Detect which cell encompasses the target text, then output its [x, y] center coordinate. 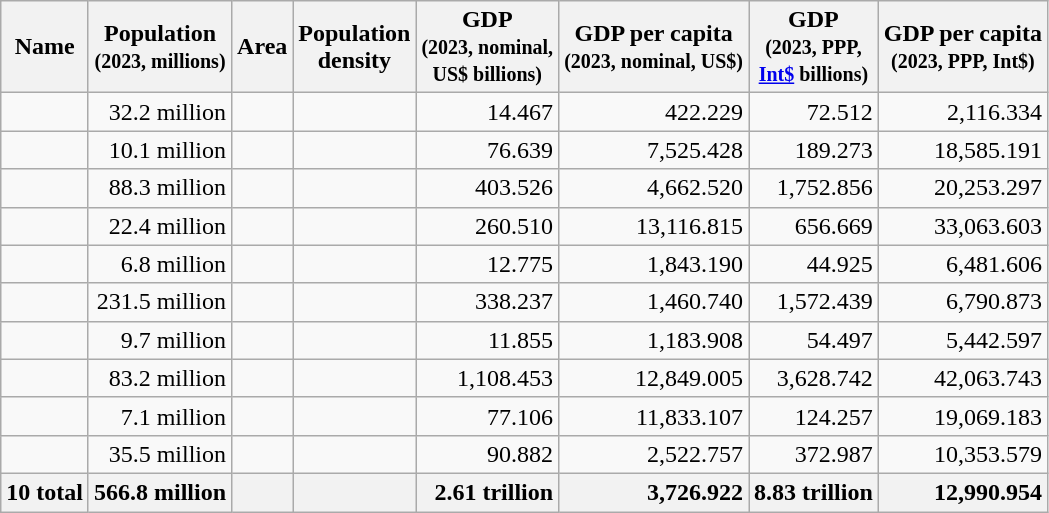
33,063.603 [962, 226]
77.106 [488, 416]
656.669 [814, 226]
Name [45, 47]
14.467 [488, 112]
7,525.428 [654, 150]
83.2 million [160, 378]
8.83 trillion [814, 492]
231.5 million [160, 302]
9.7 million [160, 340]
6,790.873 [962, 302]
11,833.107 [654, 416]
88.3 million [160, 188]
260.510 [488, 226]
90.882 [488, 454]
2,522.757 [654, 454]
1,752.856 [814, 188]
GDP(2023, nominal,US$ billions) [488, 47]
1,572.439 [814, 302]
4,662.520 [654, 188]
22.4 million [160, 226]
42,063.743 [962, 378]
6.8 million [160, 264]
5,442.597 [962, 340]
338.237 [488, 302]
3,726.922 [654, 492]
189.273 [814, 150]
1,108.453 [488, 378]
1,843.190 [654, 264]
3,628.742 [814, 378]
18,585.191 [962, 150]
19,069.183 [962, 416]
12,990.954 [962, 492]
7.1 million [160, 416]
10.1 million [160, 150]
20,253.297 [962, 188]
35.5 million [160, 454]
12.775 [488, 264]
10,353.579 [962, 454]
GDP per capita(2023, nominal, US$) [654, 47]
44.925 [814, 264]
Population(2023, millions) [160, 47]
12,849.005 [654, 378]
566.8 million [160, 492]
1,183.908 [654, 340]
124.257 [814, 416]
11.855 [488, 340]
10 total [45, 492]
76.639 [488, 150]
GDP(2023, PPP,Int$ billions) [814, 47]
72.512 [814, 112]
6,481.606 [962, 264]
32.2 million [160, 112]
54.497 [814, 340]
GDP per capita(2023, PPP, Int$) [962, 47]
1,460.740 [654, 302]
Area [262, 47]
372.987 [814, 454]
2,116.334 [962, 112]
13,116.815 [654, 226]
403.526 [488, 188]
422.229 [654, 112]
2.61 trillion [488, 492]
Populationdensity [354, 47]
